Provide the [X, Y] coordinate of the cell's center where the given text is located.  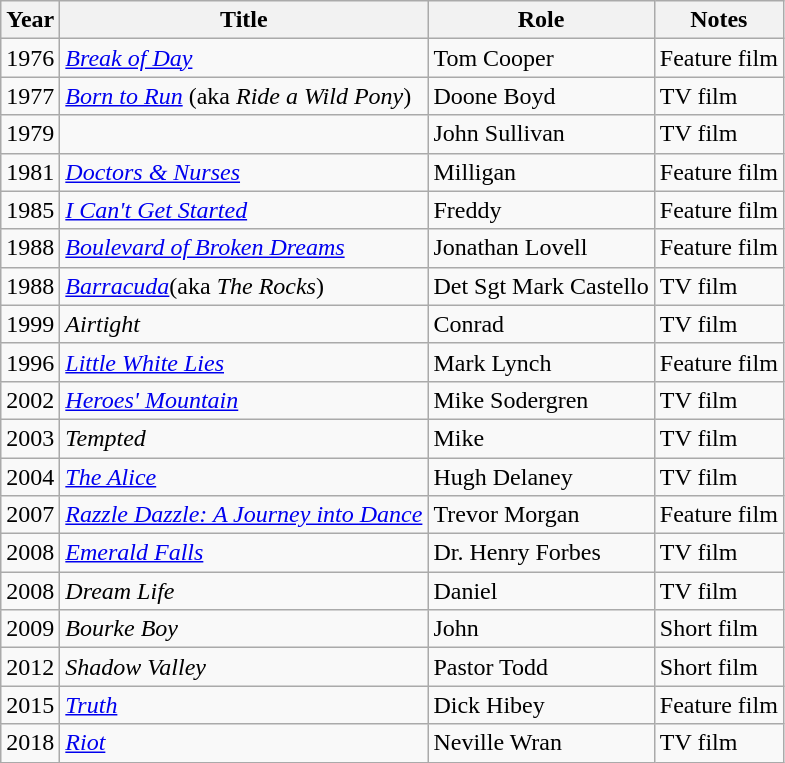
Mark Lynch [541, 362]
2007 [30, 515]
Daniel [541, 591]
1985 [30, 210]
I Can't Get Started [244, 210]
Heroes' Mountain [244, 400]
Title [244, 20]
John Sullivan [541, 134]
Truth [244, 705]
Bourke Boy [244, 629]
Det Sgt Mark Castello [541, 286]
Airtight [244, 324]
Tempted [244, 438]
1977 [30, 96]
1979 [30, 134]
1981 [30, 172]
Jonathan Lovell [541, 248]
Mike [541, 438]
2009 [30, 629]
Tom Cooper [541, 58]
2004 [30, 477]
Hugh Delaney [541, 477]
Boulevard of Broken Dreams [244, 248]
Born to Run (aka Ride a Wild Pony) [244, 96]
1976 [30, 58]
1999 [30, 324]
Mike Sodergren [541, 400]
Riot [244, 743]
2012 [30, 667]
Pastor Todd [541, 667]
Emerald Falls [244, 553]
Year [30, 20]
Dr. Henry Forbes [541, 553]
Break of Day [244, 58]
Neville Wran [541, 743]
2018 [30, 743]
The Alice [244, 477]
2003 [30, 438]
Role [541, 20]
2002 [30, 400]
Freddy [541, 210]
2015 [30, 705]
John [541, 629]
Shadow Valley [244, 667]
Dream Life [244, 591]
Doone Boyd [541, 96]
Conrad [541, 324]
1996 [30, 362]
Milligan [541, 172]
Razzle Dazzle: A Journey into Dance [244, 515]
Trevor Morgan [541, 515]
Barracuda(aka The Rocks) [244, 286]
Little White Lies [244, 362]
Notes [718, 20]
Dick Hibey [541, 705]
Doctors & Nurses [244, 172]
